Return the [x, y] coordinate for the center point of the cell that contains the specified text.  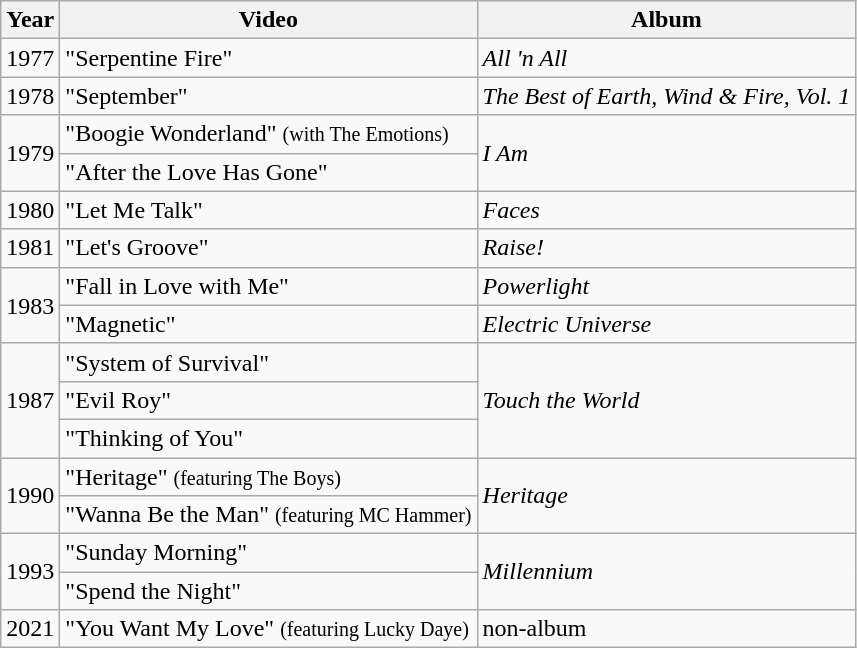
All 'n All [666, 58]
1993 [30, 572]
non-album [666, 629]
"Evil Roy" [268, 400]
"Boogie Wonderland" (with The Emotions) [268, 134]
1981 [30, 248]
"September" [268, 96]
Video [268, 20]
1978 [30, 96]
Album [666, 20]
Electric Universe [666, 324]
"Sunday Morning" [268, 553]
1990 [30, 496]
Raise! [666, 248]
"Spend the Night" [268, 591]
Touch the World [666, 400]
1979 [30, 153]
"Serpentine Fire" [268, 58]
1977 [30, 58]
The Best of Earth, Wind & Fire, Vol. 1 [666, 96]
"Wanna Be the Man" (featuring MC Hammer) [268, 515]
"Thinking of You" [268, 438]
"Let Me Talk" [268, 210]
1980 [30, 210]
"System of Survival" [268, 362]
Millennium [666, 572]
1983 [30, 305]
I Am [666, 153]
1987 [30, 400]
"Magnetic" [268, 324]
"After the Love Has Gone" [268, 172]
Faces [666, 210]
Powerlight [666, 286]
"You Want My Love" (featuring Lucky Daye) [268, 629]
Heritage [666, 496]
Year [30, 20]
"Fall in Love with Me" [268, 286]
"Let's Groove" [268, 248]
"Heritage" (featuring The Boys) [268, 477]
2021 [30, 629]
